Determine the [x, y] coordinate at the center of the cell enclosing the given text.  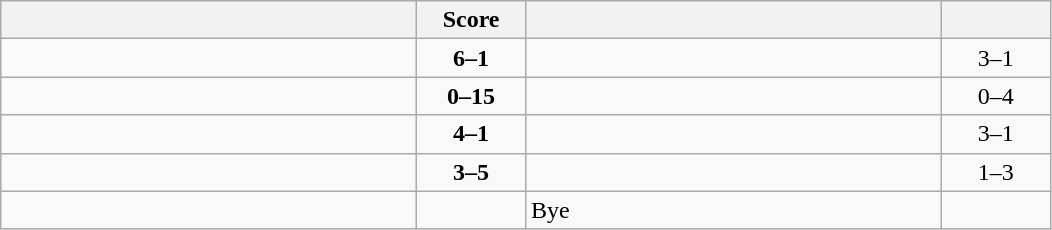
Bye [733, 210]
3–5 [472, 172]
0–15 [472, 96]
4–1 [472, 134]
6–1 [472, 58]
0–4 [996, 96]
Score [472, 20]
1–3 [996, 172]
